Locate the cell with the specified text and output its (X, Y) center coordinate. 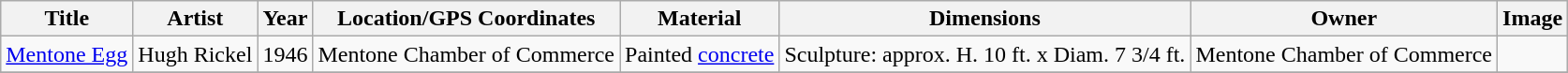
Year (285, 19)
Owner (1344, 19)
1946 (285, 54)
Painted concrete (700, 54)
Location/GPS Coordinates (466, 19)
Artist (195, 19)
Image (1532, 19)
Hugh Rickel (195, 54)
Sculpture: approx. H. 10 ft. x Diam. 7 3/4 ft. (985, 54)
Dimensions (985, 19)
Title (67, 19)
Mentone Egg (67, 54)
Material (700, 19)
